Identify which cell holds the provided text, then report its (x, y) central coordinate. 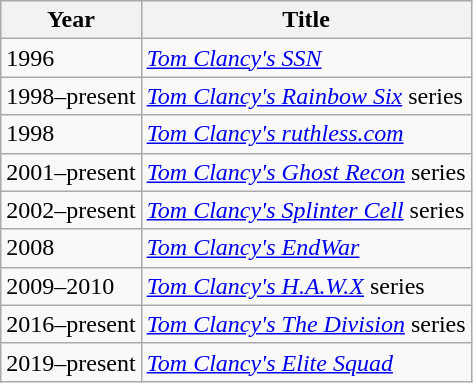
2001–present (71, 172)
Tom Clancy's The Division series (306, 324)
2009–2010 (71, 286)
Tom Clancy's Rainbow Six series (306, 96)
Tom Clancy's Splinter Cell series (306, 210)
Year (71, 20)
Title (306, 20)
Tom Clancy's H.A.W.X series (306, 286)
Tom Clancy's ruthless.com (306, 134)
2019–present (71, 362)
Tom Clancy's Elite Squad (306, 362)
1998–present (71, 96)
1996 (71, 58)
2016–present (71, 324)
1998 (71, 134)
Tom Clancy's Ghost Recon series (306, 172)
2008 (71, 248)
Tom Clancy's EndWar (306, 248)
2002–present (71, 210)
Tom Clancy's SSN (306, 58)
